For the text-containing cell, return its midpoint in [x, y] coordinate format. 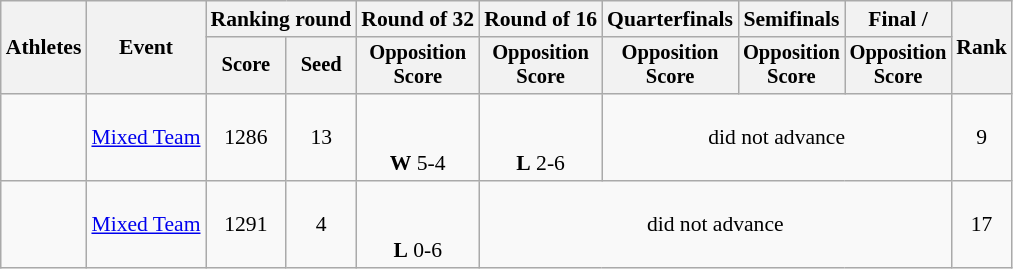
Quarterfinals [670, 19]
4 [321, 224]
Athletes [44, 48]
Round of 32 [418, 19]
Ranking round [282, 19]
W 5-4 [418, 138]
Semifinals [792, 19]
1291 [246, 224]
L 2-6 [540, 138]
Seed [321, 66]
9 [982, 138]
Event [146, 48]
Round of 16 [540, 19]
Final / [898, 19]
13 [321, 138]
Score [246, 66]
17 [982, 224]
1286 [246, 138]
L 0-6 [418, 224]
Rank [982, 48]
